Pinpoint the cell where the given text exists, returning its (X, Y) midpoint coordinate. 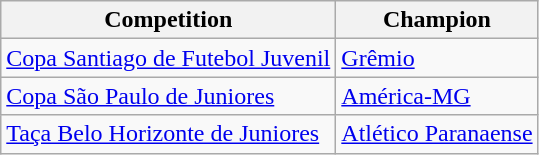
Grêmio (437, 58)
Atlético Paranaense (437, 134)
Champion (437, 20)
América-MG (437, 96)
Copa São Paulo de Juniores (168, 96)
Copa Santiago de Futebol Juvenil (168, 58)
Taça Belo Horizonte de Juniores (168, 134)
Competition (168, 20)
